Detect which cell encompasses the target text, then output its [X, Y] center coordinate. 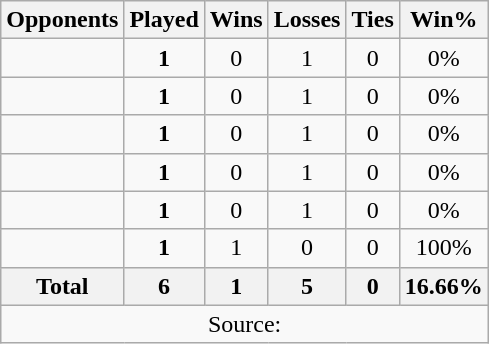
Win% [444, 20]
100% [444, 248]
Wins [236, 20]
5 [307, 286]
Total [62, 286]
16.66% [444, 286]
Source: [245, 324]
6 [164, 286]
Opponents [62, 20]
Played [164, 20]
Ties [372, 20]
Losses [307, 20]
